Scan for the cell matching the given text and deliver its [x, y] coordinate at center. 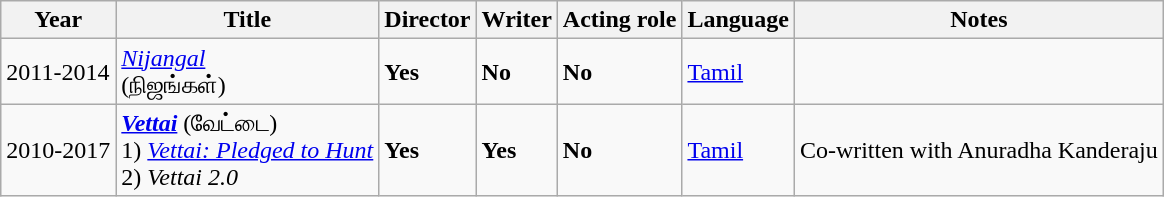
Notes [978, 20]
Director [428, 20]
Nijangal(நிஜங்கள்) [248, 72]
Title [248, 20]
Writer [516, 20]
Co-written with Anuradha Kanderaju [978, 150]
2010-2017 [58, 150]
2011-2014 [58, 72]
Language [738, 20]
Year [58, 20]
Vettai (வேட்டை)1) Vettai: Pledged to Hunt2) Vettai 2.0 [248, 150]
Acting role [620, 20]
